Return the [X, Y] coordinate for the center point of the cell that contains the specified text.  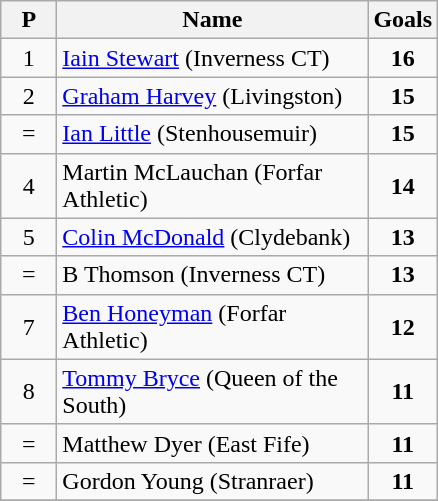
B Thomson (Inverness CT) [212, 275]
Matthew Dyer (East Fife) [212, 443]
Name [212, 20]
1 [29, 58]
Ben Honeyman (Forfar Athletic) [212, 326]
7 [29, 326]
14 [403, 186]
Graham Harvey (Livingston) [212, 96]
4 [29, 186]
Martin McLauchan (Forfar Athletic) [212, 186]
P [29, 20]
5 [29, 237]
Goals [403, 20]
Ian Little (Stenhousemuir) [212, 134]
Tommy Bryce (Queen of the South) [212, 392]
Colin McDonald (Clydebank) [212, 237]
16 [403, 58]
2 [29, 96]
8 [29, 392]
Iain Stewart (Inverness CT) [212, 58]
12 [403, 326]
Gordon Young (Stranraer) [212, 481]
